Scan for the cell matching the given text and deliver its [X, Y] coordinate at center. 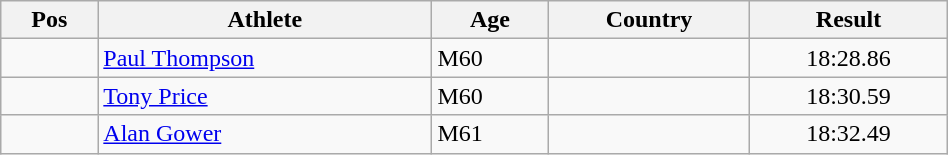
Tony Price [265, 96]
Result [848, 20]
Pos [50, 20]
Age [490, 20]
Country [649, 20]
18:28.86 [848, 58]
M61 [490, 134]
18:30.59 [848, 96]
Alan Gower [265, 134]
Athlete [265, 20]
Paul Thompson [265, 58]
18:32.49 [848, 134]
